Return the (x, y) coordinate for the center point of the cell that contains the specified text.  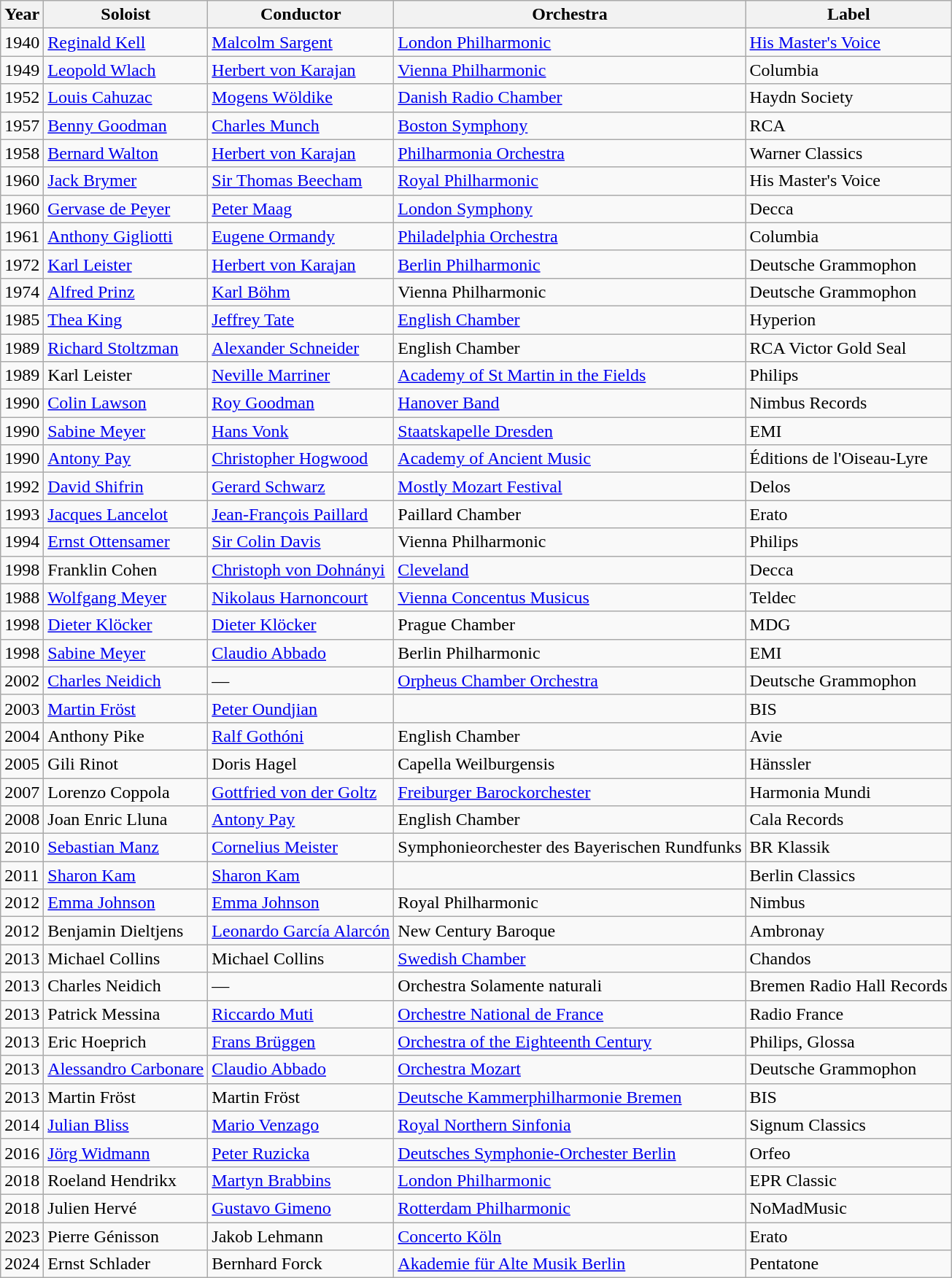
Sir Thomas Beecham (301, 181)
Philips, Glossa (848, 1042)
1949 (22, 70)
Chandos (848, 958)
Philadelphia Orchestra (570, 236)
Christoph von Dohnányi (301, 570)
Jörg Widmann (125, 1153)
Nikolaus Harnoncourt (301, 597)
Lorenzo Coppola (125, 791)
2023 (22, 1236)
2005 (22, 764)
Gottfried von der Goltz (301, 791)
Frans Brüggen (301, 1042)
Harmonia Mundi (848, 791)
2004 (22, 736)
Vienna Concentus Musicus (570, 597)
Peter Ruzicka (301, 1153)
Swedish Chamber (570, 958)
Conductor (301, 15)
Ernst Ottensamer (125, 542)
Deutsche Kammerphilharmonie Bremen (570, 1097)
Eric Hoeprich (125, 1042)
2007 (22, 791)
Richard Stoltzman (125, 348)
2002 (22, 681)
Freiburger Barockorchester (570, 791)
Doris Hagel (301, 764)
Year (22, 15)
Riccardo Muti (301, 1014)
Radio France (848, 1014)
Orchestra (570, 15)
Jakob Lehmann (301, 1236)
Malcolm Sargent (301, 42)
Haydn Society (848, 98)
1994 (22, 542)
Nimbus (848, 903)
Bernard Walton (125, 153)
Hans Vonk (301, 431)
1961 (22, 236)
Leonardo García Alarcón (301, 931)
1952 (22, 98)
Ernst Schlader (125, 1264)
Orchestre National de France (570, 1014)
Jeffrey Tate (301, 319)
1993 (22, 514)
Avie (848, 736)
Peter Oundjian (301, 708)
Orpheus Chamber Orchestra (570, 681)
2010 (22, 848)
Julien Hervé (125, 1208)
1972 (22, 264)
New Century Baroque (570, 931)
Jean-François Paillard (301, 514)
Bernhard Forck (301, 1264)
BR Klassik (848, 848)
Ambronay (848, 931)
Mogens Wöldike (301, 98)
Louis Cahuzac (125, 98)
Pierre Génisson (125, 1236)
Warner Classics (848, 153)
Jacques Lancelot (125, 514)
Rotterdam Philharmonic (570, 1208)
Teldec (848, 597)
2014 (22, 1125)
Staatskapelle Dresden (570, 431)
2008 (22, 820)
Bremen Radio Hall Records (848, 986)
Anthony Pike (125, 736)
Franklin Cohen (125, 570)
Akademie für Alte Musik Berlin (570, 1264)
Jack Brymer (125, 181)
Mostly Mozart Festival (570, 487)
1958 (22, 153)
RCA Victor Gold Seal (848, 348)
1988 (22, 597)
Roeland Hendrikx (125, 1180)
2003 (22, 708)
Orchestra Mozart (570, 1069)
London Symphony (570, 209)
Roy Goodman (301, 403)
2024 (22, 1264)
Cala Records (848, 820)
Orfeo (848, 1153)
Benjamin Dieltjens (125, 931)
Julian Bliss (125, 1125)
1940 (22, 42)
Alfred Prinz (125, 292)
Cornelius Meister (301, 848)
Orchestra of the Eighteenth Century (570, 1042)
Colin Lawson (125, 403)
Label (848, 15)
Karl Böhm (301, 292)
1974 (22, 292)
Gervase de Peyer (125, 209)
Paillard Chamber (570, 514)
David Shifrin (125, 487)
Orchestra Solamente naturali (570, 986)
Martyn Brabbins (301, 1180)
2016 (22, 1153)
1985 (22, 319)
Royal Northern Sinfonia (570, 1125)
Eugene Ormandy (301, 236)
Gili Rinot (125, 764)
Gerard Schwarz (301, 487)
Alessandro Carbonare (125, 1069)
Capella Weilburgensis (570, 764)
Cleveland (570, 570)
Hanover Band (570, 403)
Joan Enric Lluna (125, 820)
Sir Colin Davis (301, 542)
Signum Classics (848, 1125)
RCA (848, 125)
Danish Radio Chamber (570, 98)
Anthony Gigliotti (125, 236)
Charles Munch (301, 125)
Peter Maag (301, 209)
Leopold Wlach (125, 70)
Wolfgang Meyer (125, 597)
Berlin Classics (848, 875)
Deutsches Symphonie-Orchester Berlin (570, 1153)
MDG (848, 625)
Concerto Köln (570, 1236)
Ralf Gothóni (301, 736)
Soloist (125, 15)
2011 (22, 875)
Alexander Schneider (301, 348)
Christopher Hogwood (301, 459)
1992 (22, 487)
Thea King (125, 319)
Patrick Messina (125, 1014)
Reginald Kell (125, 42)
Pentatone (848, 1264)
Nimbus Records (848, 403)
Hyperion (848, 319)
Éditions de l'Oiseau-Lyre (848, 459)
EPR Classic (848, 1180)
Sebastian Manz (125, 848)
Benny Goodman (125, 125)
Gustavo Gimeno (301, 1208)
NoMadMusic (848, 1208)
Mario Venzago (301, 1125)
Philharmonia Orchestra (570, 153)
Prague Chamber (570, 625)
1957 (22, 125)
Academy of St Martin in the Fields (570, 376)
Neville Marriner (301, 376)
Symphonieorchester des Bayerischen Rundfunks (570, 848)
Delos (848, 487)
Hänssler (848, 764)
Boston Symphony (570, 125)
Academy of Ancient Music (570, 459)
